Identify which cell holds the provided text, then report its (X, Y) central coordinate. 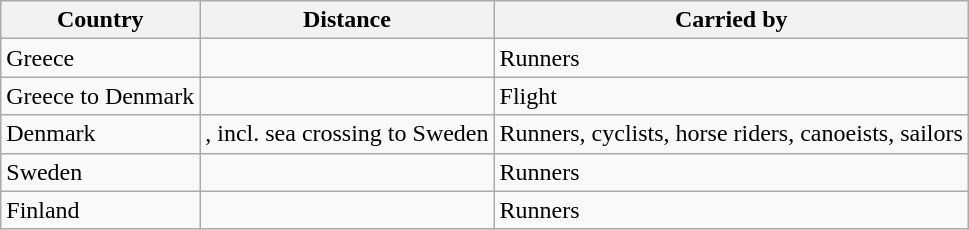
Distance (347, 20)
Finland (100, 210)
, incl. sea crossing to Sweden (347, 134)
Runners, cyclists, horse riders, canoeists, sailors (731, 134)
Flight (731, 96)
Denmark (100, 134)
Greece (100, 58)
Sweden (100, 172)
Carried by (731, 20)
Greece to Denmark (100, 96)
Country (100, 20)
